Return [X, Y] of the center of cell containing provided text 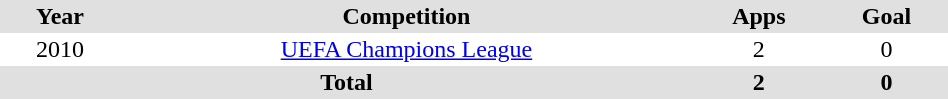
Apps [759, 16]
2010 [60, 50]
Goal [886, 16]
Year [60, 16]
Competition [406, 16]
Total [346, 82]
UEFA Champions League [406, 50]
